Output the (x, y) coordinate of the center of the cell containing the given text.  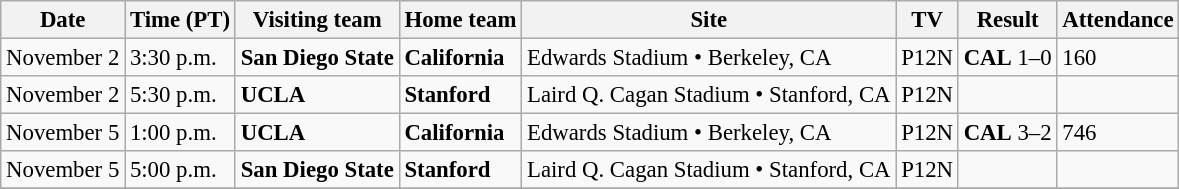
Result (1008, 20)
746 (1118, 133)
Time (PT) (180, 20)
5:00 p.m. (180, 170)
Home team (460, 20)
5:30 p.m. (180, 95)
TV (928, 20)
CAL 3–2 (1008, 133)
CAL 1–0 (1008, 58)
1:00 p.m. (180, 133)
Date (63, 20)
Attendance (1118, 20)
3:30 p.m. (180, 58)
Visiting team (317, 20)
160 (1118, 58)
Site (709, 20)
